Locate the cell with the specified text and output its (X, Y) center coordinate. 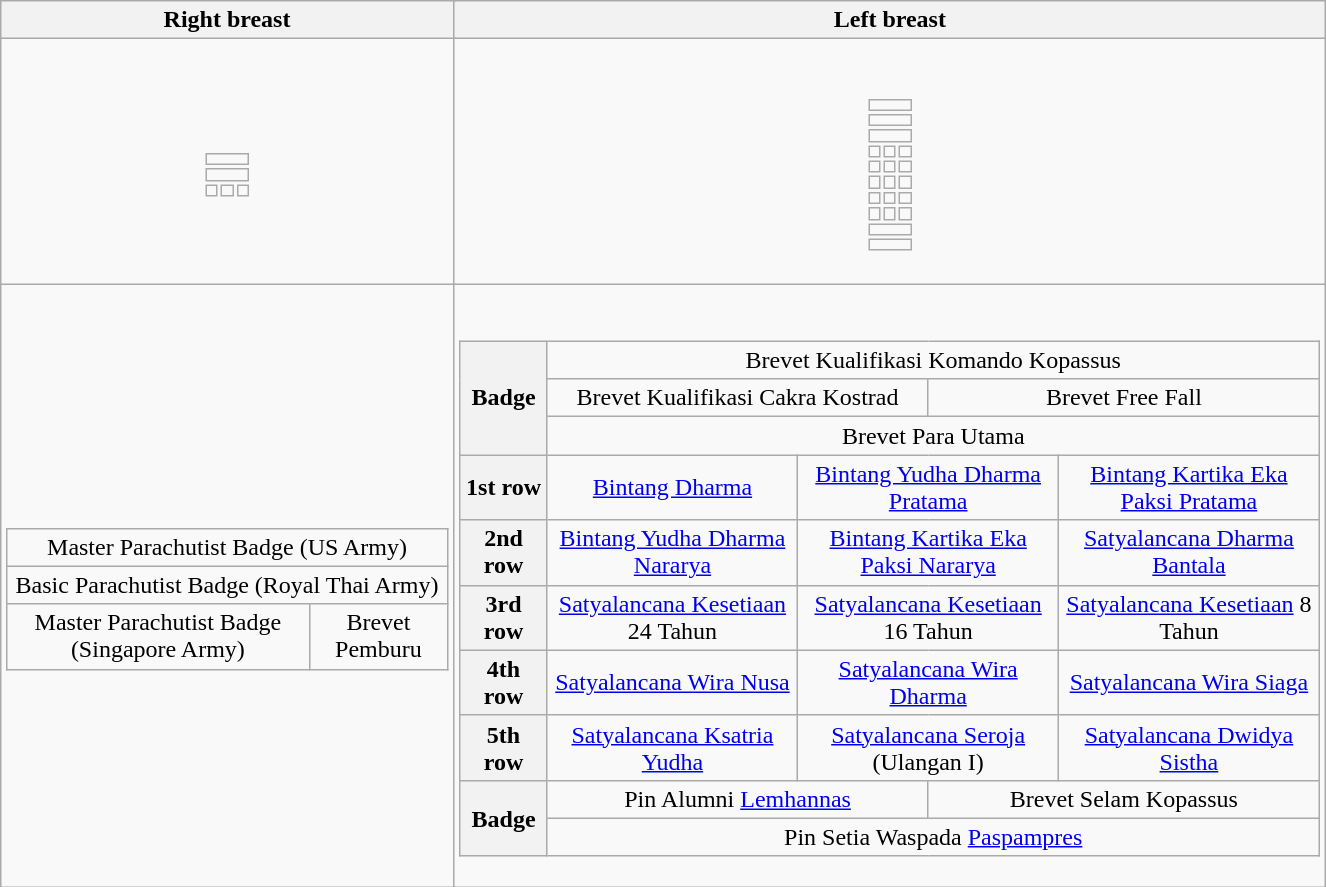
Satyalancana Ksatria Yudha (672, 748)
Bintang Yudha Dharma Pratama (928, 488)
1st row (504, 488)
Pin Setia Waspada Paspampres (934, 837)
Master Parachutist Badge (US Army) Basic Parachutist Badge (Royal Thai Army) Master Parachutist Badge (Singapore Army) Brevet Pemburu (227, 586)
Bintang Kartika Eka Paksi Nararya (928, 552)
Satyalancana Dwidya Sistha (1188, 748)
Right breast (227, 20)
Brevet Kualifikasi Komando Kopassus (934, 360)
Satyalancana Wira Siaga (1188, 682)
Satyalancana Wira Dharma (928, 682)
Master Parachutist Badge (US Army) (226, 547)
Satyalancana Kesetiaan 24 Tahun (672, 618)
Bintang Dharma (672, 488)
4th row (504, 682)
2nd row (504, 552)
Basic Parachutist Badge (Royal Thai Army) (226, 585)
Bintang Yudha Dharma Nararya (672, 552)
Satyalancana Dharma Bantala (1188, 552)
Bintang Kartika Eka Paksi Pratama (1188, 488)
Brevet Free Fall (1124, 398)
Satyalancana Wira Nusa (672, 682)
Satyalancana Seroja (Ulangan I) (928, 748)
Brevet Para Utama (934, 436)
Pin Alumni Lemhannas (738, 799)
Master Parachutist Badge (Singapore Army) (158, 636)
3rd row (504, 618)
Left breast (890, 20)
Brevet Pemburu (378, 636)
Brevet Selam Kopassus (1124, 799)
Satyalancana Kesetiaan 8 Tahun (1188, 618)
Brevet Kualifikasi Cakra Kostrad (738, 398)
5th row (504, 748)
Satyalancana Kesetiaan 16 Tahun (928, 618)
